Return [x, y] of the center of cell containing provided text 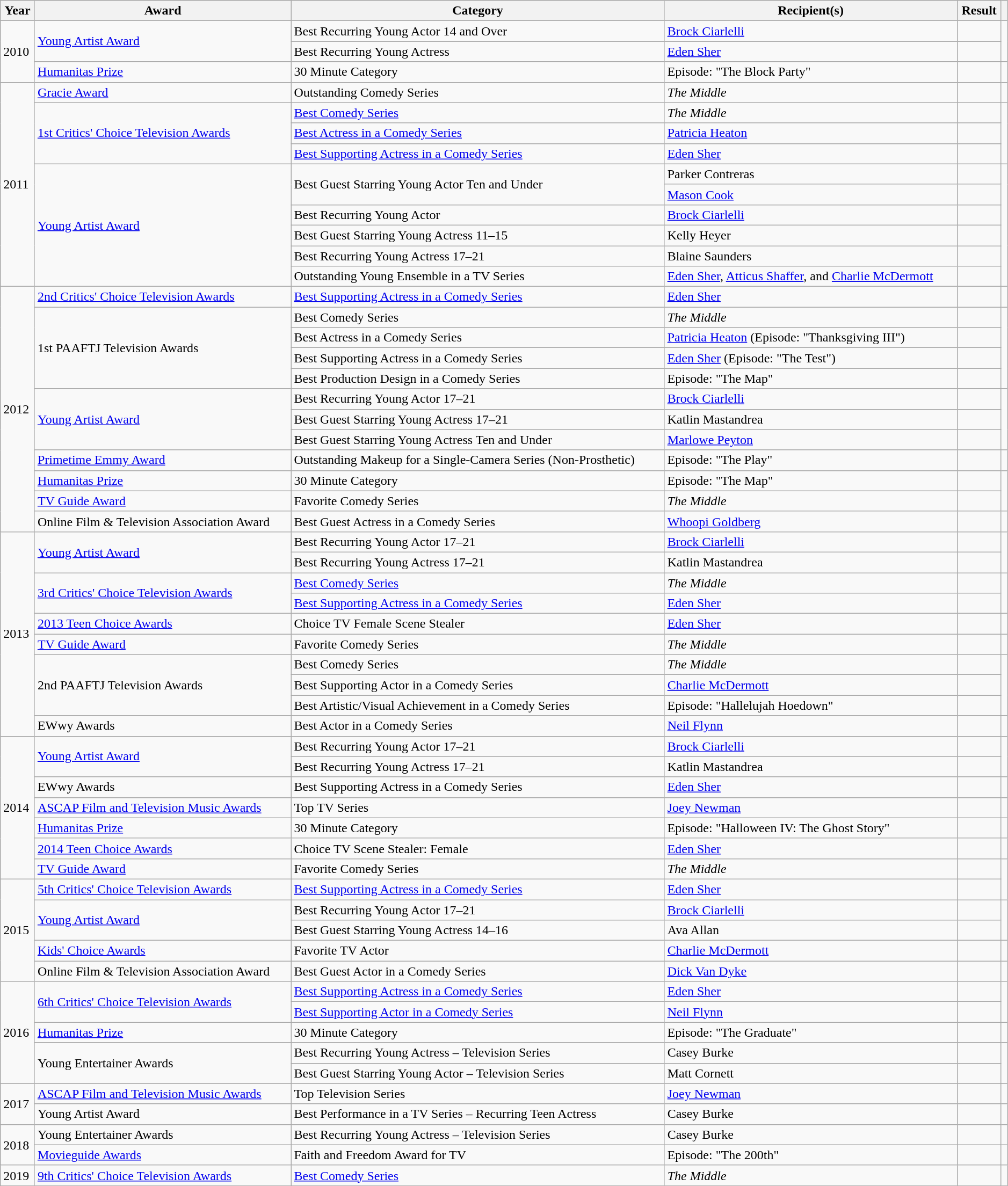
Best Recurring Young Actress [478, 52]
Movieguide Awards [163, 1155]
Eden Sher, Atticus Shaffer, and Charlie McDermott [811, 277]
2011 [18, 185]
Dick Van Dyke [811, 971]
Episode: "The Block Party" [811, 72]
Best Guest Starring Young Actress 14–16 [478, 930]
Kids' Choice Awards [163, 951]
Patricia Heaton (Episode: "Thanksgiving III") [811, 338]
Best Recurring Young Actor 14 and Over [478, 31]
Gracie Award [163, 92]
Mason Cook [811, 194]
Best Artistic/Visual Achievement in a Comedy Series [478, 705]
2010 [18, 52]
Choice TV Female Scene Stealer [478, 624]
Best Guest Actress in a Comedy Series [478, 521]
Top TV Series [478, 807]
2013 Teen Choice Awards [163, 624]
Recipient(s) [811, 11]
5th Critics' Choice Television Awards [163, 889]
2015 [18, 930]
Best Production Design in a Comedy Series [478, 379]
Best Guest Actor in a Comedy Series [478, 971]
Award [163, 11]
Primetime Emmy Award [163, 460]
Faith and Freedom Award for TV [478, 1155]
3rd Critics' Choice Television Awards [163, 593]
Episode: "Hallelujah Hoedown" [811, 705]
Choice TV Scene Stealer: Female [478, 848]
Best Performance in a TV Series – Recurring Teen Actress [478, 1114]
Best Guest Starring Young Actress 17–21 [478, 419]
Parker Contreras [811, 174]
Best Actor in a Comedy Series [478, 726]
Ava Allan [811, 930]
Episode: "The 200th" [811, 1155]
Best Guest Starring Young Actress Ten and Under [478, 440]
Best Guest Starring Young Actor Ten and Under [478, 184]
Matt Cornett [811, 1073]
Best Recurring Young Actor [478, 215]
Patricia Heaton [811, 133]
Blaine Saunders [811, 256]
2013 [18, 634]
Outstanding Makeup for a Single-Camera Series (Non-Prosthetic) [478, 460]
2019 [18, 1175]
Whoopi Goldberg [811, 521]
Episode: "Halloween IV: The Ghost Story" [811, 828]
2014 [18, 807]
Year [18, 11]
Best Guest Starring Young Actor – Television Series [478, 1073]
Kelly Heyer [811, 235]
Eden Sher (Episode: "The Test") [811, 358]
Top Television Series [478, 1094]
1st Critics' Choice Television Awards [163, 133]
2014 Teen Choice Awards [163, 848]
Episode: "The Play" [811, 460]
2nd PAAFTJ Television Awards [163, 685]
9th Critics' Choice Television Awards [163, 1175]
2nd Critics' Choice Television Awards [163, 297]
2018 [18, 1145]
Outstanding Young Ensemble in a TV Series [478, 277]
2017 [18, 1104]
Marlowe Peyton [811, 440]
Outstanding Comedy Series [478, 92]
2012 [18, 409]
1st PAAFTJ Television Awards [163, 348]
Category [478, 11]
Result [979, 11]
Favorite TV Actor [478, 951]
6th Critics' Choice Television Awards [163, 1002]
Best Guest Starring Young Actress 11–15 [478, 235]
Episode: "The Graduate" [811, 1032]
2016 [18, 1032]
